For the text-containing cell, return its midpoint in [X, Y] coordinate format. 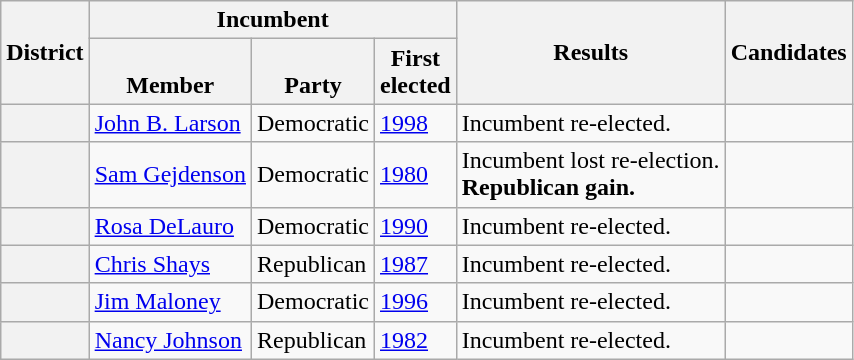
John B. Larson [170, 123]
Chris Shays [170, 264]
Incumbent [272, 20]
1998 [415, 123]
Jim Maloney [170, 302]
1996 [415, 302]
Candidates [788, 52]
1987 [415, 264]
Incumbent lost re-election.Republican gain. [590, 174]
1990 [415, 226]
Nancy Johnson [170, 340]
Member [170, 72]
Results [590, 52]
Firstelected [415, 72]
1982 [415, 340]
Rosa DeLauro [170, 226]
1980 [415, 174]
Party [312, 72]
District [45, 52]
Sam Gejdenson [170, 174]
